Find where the given text appears and provide that cell's center as [X, Y] coordinate. 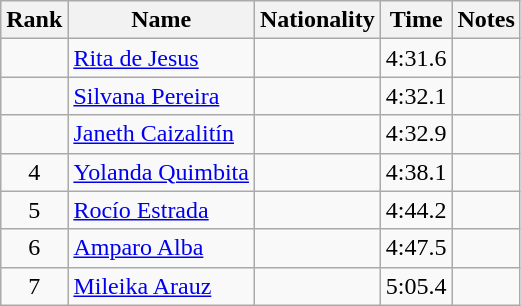
Time [416, 20]
4:44.2 [416, 210]
Rita de Jesus [162, 58]
Janeth Caizalitín [162, 134]
4:32.9 [416, 134]
Rocío Estrada [162, 210]
4:38.1 [416, 172]
4:47.5 [416, 248]
Nationality [317, 20]
Notes [486, 20]
Name [162, 20]
5 [34, 210]
7 [34, 286]
4:32.1 [416, 96]
5:05.4 [416, 286]
4 [34, 172]
4:31.6 [416, 58]
Mileika Arauz [162, 286]
Amparo Alba [162, 248]
Rank [34, 20]
Yolanda Quimbita [162, 172]
6 [34, 248]
Silvana Pereira [162, 96]
